From the cell containing the given text, extract its center point as [x, y] coordinate. 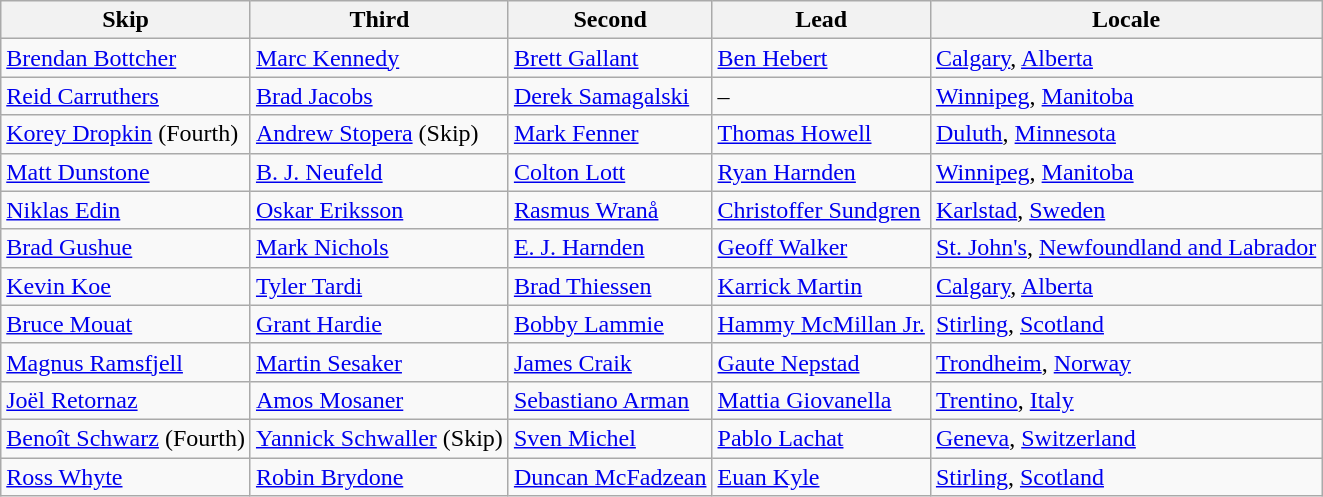
Karlstad, Sweden [1126, 210]
Martin Sesaker [379, 362]
Geneva, Switzerland [1126, 438]
Brad Gushue [126, 248]
Marc Kennedy [379, 58]
Christoffer Sundgren [821, 210]
Duluth, Minnesota [1126, 134]
Amos Mosaner [379, 400]
Locale [1126, 20]
Skip [126, 20]
B. J. Neufeld [379, 172]
St. John's, Newfoundland and Labrador [1126, 248]
Brett Gallant [610, 58]
Trondheim, Norway [1126, 362]
Mark Fenner [610, 134]
E. J. Harnden [610, 248]
Duncan McFadzean [610, 477]
Trentino, Italy [1126, 400]
Tyler Tardi [379, 286]
Karrick Martin [821, 286]
Geoff Walker [821, 248]
Robin Brydone [379, 477]
Bobby Lammie [610, 324]
Colton Lott [610, 172]
Mark Nichols [379, 248]
Pablo Lachat [821, 438]
Yannick Schwaller (Skip) [379, 438]
Kevin Koe [126, 286]
Ben Hebert [821, 58]
Korey Dropkin (Fourth) [126, 134]
Gaute Nepstad [821, 362]
Euan Kyle [821, 477]
Ross Whyte [126, 477]
Hammy McMillan Jr. [821, 324]
Niklas Edin [126, 210]
Ryan Harnden [821, 172]
– [821, 96]
Reid Carruthers [126, 96]
Brendan Bottcher [126, 58]
Derek Samagalski [610, 96]
Rasmus Wranå [610, 210]
Third [379, 20]
Benoît Schwarz (Fourth) [126, 438]
Brad Jacobs [379, 96]
Matt Dunstone [126, 172]
Andrew Stopera (Skip) [379, 134]
Sebastiano Arman [610, 400]
Sven Michel [610, 438]
Thomas Howell [821, 134]
Joël Retornaz [126, 400]
Magnus Ramsfjell [126, 362]
Grant Hardie [379, 324]
Oskar Eriksson [379, 210]
Mattia Giovanella [821, 400]
Lead [821, 20]
Second [610, 20]
Brad Thiessen [610, 286]
James Craik [610, 362]
Bruce Mouat [126, 324]
